Return the [x, y] coordinate for the center point of the cell that contains the specified text.  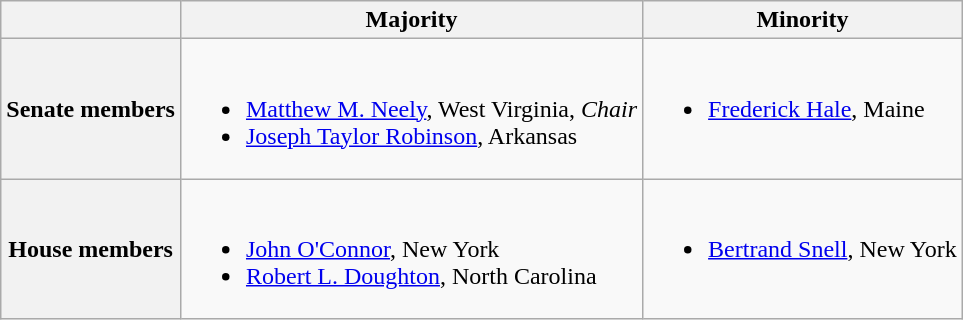
Minority [803, 20]
House members [91, 249]
Senate members [91, 109]
Bertrand Snell, New York [803, 249]
Matthew M. Neely, West Virginia, ChairJoseph Taylor Robinson, Arkansas [411, 109]
John O'Connor, New YorkRobert L. Doughton, North Carolina [411, 249]
Majority [411, 20]
Frederick Hale, Maine [803, 109]
